Find where the given text appears and provide that cell's center as (X, Y) coordinate. 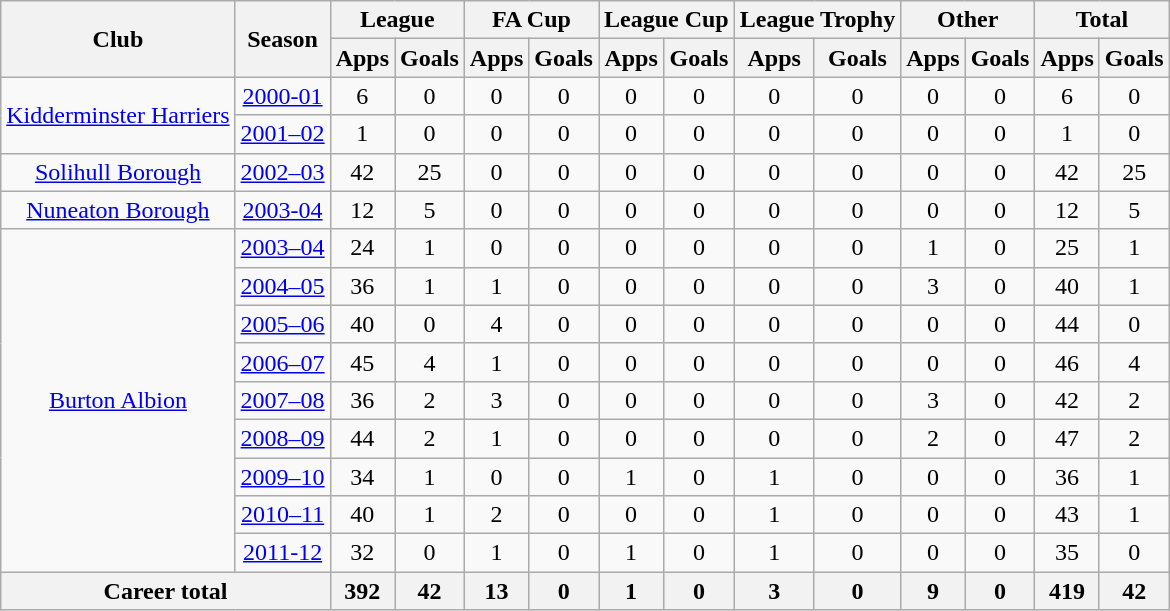
Kidderminster Harriers (118, 115)
2007–08 (282, 400)
2003-04 (282, 210)
2011-12 (282, 553)
FA Cup (531, 20)
2001–02 (282, 134)
2008–09 (282, 438)
Other (968, 20)
2004–05 (282, 286)
League Cup (666, 20)
35 (1067, 553)
24 (362, 248)
9 (933, 591)
Nuneaton Borough (118, 210)
47 (1067, 438)
2009–10 (282, 477)
2000-01 (282, 96)
13 (496, 591)
Burton Albion (118, 400)
2002–03 (282, 172)
Career total (166, 591)
43 (1067, 515)
34 (362, 477)
2005–06 (282, 324)
45 (362, 362)
32 (362, 553)
46 (1067, 362)
2003–04 (282, 248)
Season (282, 39)
League (397, 20)
Solihull Borough (118, 172)
2006–07 (282, 362)
392 (362, 591)
Total (1102, 20)
League Trophy (817, 20)
2010–11 (282, 515)
419 (1067, 591)
Club (118, 39)
